Capture the cell that displays the provided text and extract its (x, y) central coordinate. 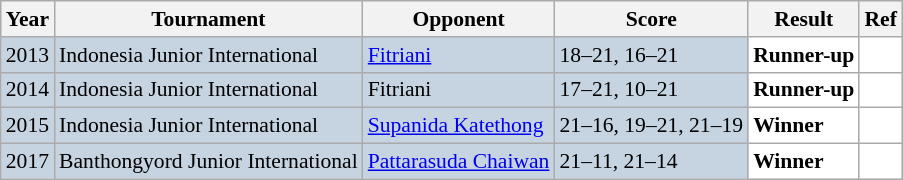
Banthongyord Junior International (208, 162)
2015 (28, 126)
Tournament (208, 19)
2017 (28, 162)
Score (651, 19)
2013 (28, 55)
Pattarasuda Chaiwan (459, 162)
Year (28, 19)
18–21, 16–21 (651, 55)
Supanida Katethong (459, 126)
Opponent (459, 19)
2014 (28, 90)
21–16, 19–21, 21–19 (651, 126)
Ref (880, 19)
Result (804, 19)
17–21, 10–21 (651, 90)
21–11, 21–14 (651, 162)
